Output the [X, Y] coordinate of the center of the cell containing the given text.  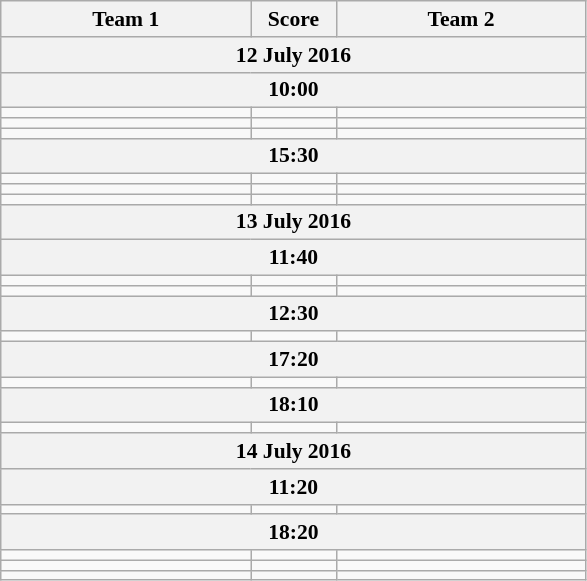
12:30 [294, 314]
15:30 [294, 156]
13 July 2016 [294, 222]
11:40 [294, 258]
17:20 [294, 360]
10:00 [294, 90]
11:20 [294, 487]
18:20 [294, 533]
Team 2 [461, 19]
14 July 2016 [294, 451]
18:10 [294, 405]
Score [294, 19]
12 July 2016 [294, 55]
Team 1 [126, 19]
